Output the (x, y) coordinate of the center of the cell containing the given text.  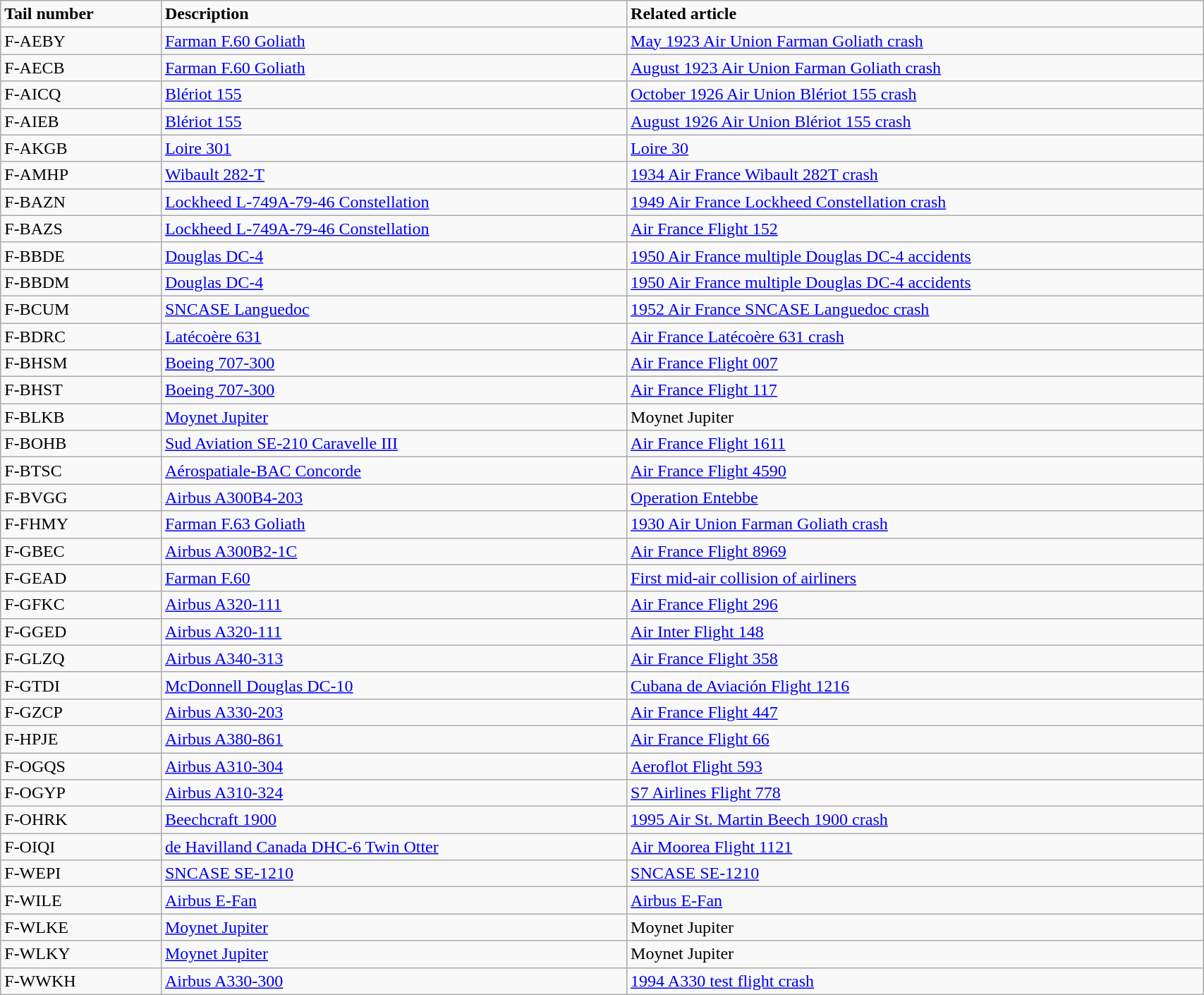
F-BTSC (81, 471)
Airbus A300B4-203 (394, 497)
F-WEPI (81, 874)
F-AKGB (81, 148)
August 1923 Air Union Farman Goliath crash (916, 68)
F-WLKY (81, 954)
Aeroflot Flight 593 (916, 766)
F-GLZQ (81, 658)
F-GZCP (81, 712)
Air France Flight 4590 (916, 471)
Description (394, 14)
Tail number (81, 14)
F-WLKE (81, 927)
Air France Flight 296 (916, 605)
F-GGED (81, 632)
F-BAZS (81, 229)
Airbus A310-324 (394, 793)
S7 Airlines Flight 778 (916, 793)
May 1923 Air Union Farman Goliath crash (916, 41)
Air Moorea Flight 1121 (916, 847)
F-AIEB (81, 121)
Air Inter Flight 148 (916, 632)
F-BLKB (81, 417)
F-AICQ (81, 95)
Air France Flight 66 (916, 739)
de Havilland Canada DHC-6 Twin Otter (394, 847)
McDonnell Douglas DC-10 (394, 685)
F-BVGG (81, 497)
Latécoère 631 (394, 337)
Air France Flight 1611 (916, 444)
Farman F.60 (394, 578)
F-AMHP (81, 175)
Farman F.63 Goliath (394, 524)
F-OIQI (81, 847)
F-BHSM (81, 363)
Loire 301 (394, 148)
F-WWKH (81, 981)
August 1926 Air Union Blériot 155 crash (916, 121)
Loire 30 (916, 148)
Airbus A330-300 (394, 981)
Related article (916, 14)
First mid-air collision of airliners (916, 578)
Wibault 282-T (394, 175)
Beechcraft 1900 (394, 820)
Airbus A330-203 (394, 712)
F-BBDE (81, 255)
Airbus A340-313 (394, 658)
Air France Flight 117 (916, 390)
F-FHMY (81, 524)
1995 Air St. Martin Beech 1900 crash (916, 820)
F-BCUM (81, 309)
F-BAZN (81, 202)
Air France Flight 8969 (916, 551)
October 1926 Air Union Blériot 155 crash (916, 95)
1934 Air France Wibault 282T crash (916, 175)
F-HPJE (81, 739)
F-OGYP (81, 793)
Air France Flight 358 (916, 658)
Air France Flight 447 (916, 712)
F-OHRK (81, 820)
F-BOHB (81, 444)
F-BBDM (81, 282)
F-WILE (81, 900)
Air France Latécoère 631 crash (916, 337)
1949 Air France Lockheed Constellation crash (916, 202)
F-GEAD (81, 578)
F-BDRC (81, 337)
Operation Entebbe (916, 497)
SNCASE Languedoc (394, 309)
Aérospatiale-BAC Concorde (394, 471)
Airbus A310-304 (394, 766)
Cubana de Aviación Flight 1216 (916, 685)
Air France Flight 007 (916, 363)
F-GFKC (81, 605)
F-OGQS (81, 766)
F-AEBY (81, 41)
Air France Flight 152 (916, 229)
1994 A330 test flight crash (916, 981)
Airbus A300B2-1C (394, 551)
F-BHST (81, 390)
1952 Air France SNCASE Languedoc crash (916, 309)
Sud Aviation SE-210 Caravelle III (394, 444)
F-AECB (81, 68)
F-GBEC (81, 551)
F-GTDI (81, 685)
Airbus A380-861 (394, 739)
1930 Air Union Farman Goliath crash (916, 524)
